Output the [x, y] coordinate of the center of the cell containing the given text.  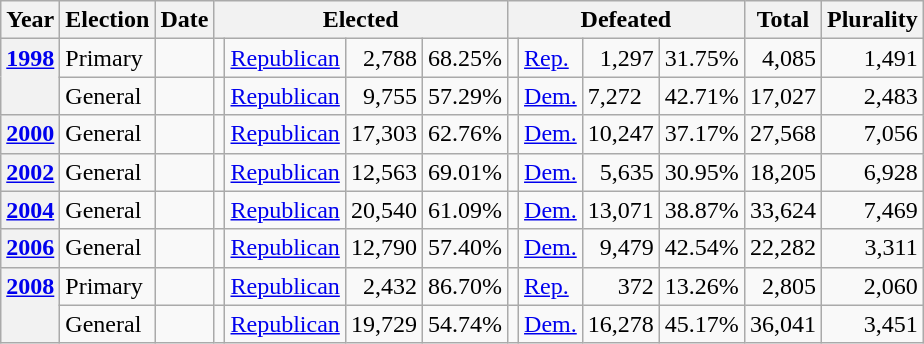
57.29% [464, 96]
Plurality [872, 20]
2000 [30, 134]
3,451 [872, 324]
2002 [30, 172]
372 [620, 286]
4,085 [782, 58]
31.75% [702, 58]
42.71% [702, 96]
9,479 [620, 248]
Date [184, 20]
36,041 [782, 324]
69.01% [464, 172]
9,755 [384, 96]
2006 [30, 248]
1998 [30, 77]
19,729 [384, 324]
2,483 [872, 96]
18,205 [782, 172]
Elected [361, 20]
27,568 [782, 134]
7,056 [872, 134]
Election [108, 20]
33,624 [782, 210]
45.17% [702, 324]
16,278 [620, 324]
2,805 [782, 286]
37.17% [702, 134]
Defeated [626, 20]
Total [782, 20]
7,272 [620, 96]
10,247 [620, 134]
2,432 [384, 286]
12,563 [384, 172]
17,027 [782, 96]
17,303 [384, 134]
20,540 [384, 210]
68.25% [464, 58]
30.95% [702, 172]
3,311 [872, 248]
22,282 [782, 248]
Year [30, 20]
5,635 [620, 172]
57.40% [464, 248]
61.09% [464, 210]
6,928 [872, 172]
2004 [30, 210]
7,469 [872, 210]
1,297 [620, 58]
2,788 [384, 58]
38.87% [702, 210]
13.26% [702, 286]
62.76% [464, 134]
42.54% [702, 248]
13,071 [620, 210]
1,491 [872, 58]
54.74% [464, 324]
12,790 [384, 248]
2008 [30, 305]
86.70% [464, 286]
2,060 [872, 286]
